For the text-containing cell, return its midpoint in [x, y] coordinate format. 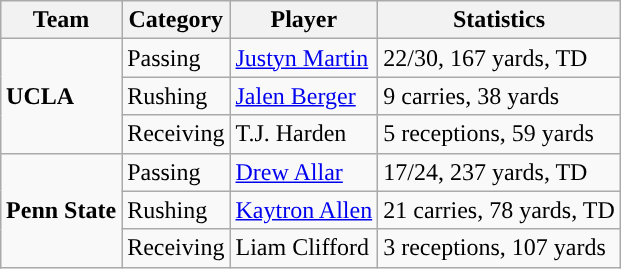
Team [62, 20]
22/30, 167 yards, TD [500, 58]
Category [176, 20]
21 carries, 78 yards, TD [500, 210]
Justyn Martin [304, 58]
Player [304, 20]
Jalen Berger [304, 96]
17/24, 237 yards, TD [500, 172]
Kaytron Allen [304, 210]
3 receptions, 107 yards [500, 248]
Penn State [62, 210]
Liam Clifford [304, 248]
5 receptions, 59 yards [500, 134]
Drew Allar [304, 172]
T.J. Harden [304, 134]
Statistics [500, 20]
9 carries, 38 yards [500, 96]
UCLA [62, 96]
